Find where the given text appears and provide that cell's center as [X, Y] coordinate. 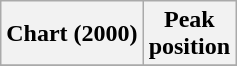
Peakposition [189, 34]
Chart (2000) [72, 34]
